Return [x, y] of the center of cell containing provided text 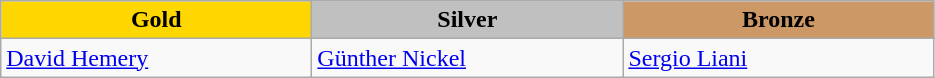
Gold [156, 20]
David Hemery [156, 58]
Bronze [778, 20]
Sergio Liani [778, 58]
Günther Nickel [468, 58]
Silver [468, 20]
